Identify which cell holds the provided text, then report its (x, y) central coordinate. 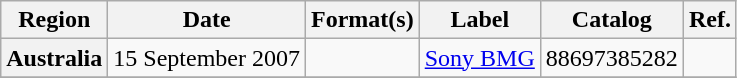
Australia (54, 58)
15 September 2007 (207, 58)
Label (480, 20)
Format(s) (363, 20)
Region (54, 20)
Ref. (710, 20)
Catalog (612, 20)
88697385282 (612, 58)
Sony BMG (480, 58)
Date (207, 20)
